Extract the [X, Y] coordinate from the center of the cell holding the provided text.  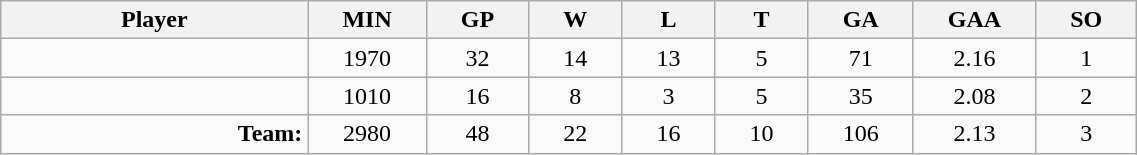
Team: [154, 134]
W [576, 20]
GAA [974, 20]
22 [576, 134]
14 [576, 58]
2.08 [974, 96]
35 [860, 96]
T [762, 20]
32 [477, 58]
71 [860, 58]
2980 [367, 134]
1010 [367, 96]
1 [1086, 58]
SO [1086, 20]
106 [860, 134]
GP [477, 20]
48 [477, 134]
2.13 [974, 134]
1970 [367, 58]
Player [154, 20]
MIN [367, 20]
8 [576, 96]
GA [860, 20]
L [668, 20]
2.16 [974, 58]
2 [1086, 96]
10 [762, 134]
13 [668, 58]
